Output the [X, Y] coordinate of the center of the cell containing the given text.  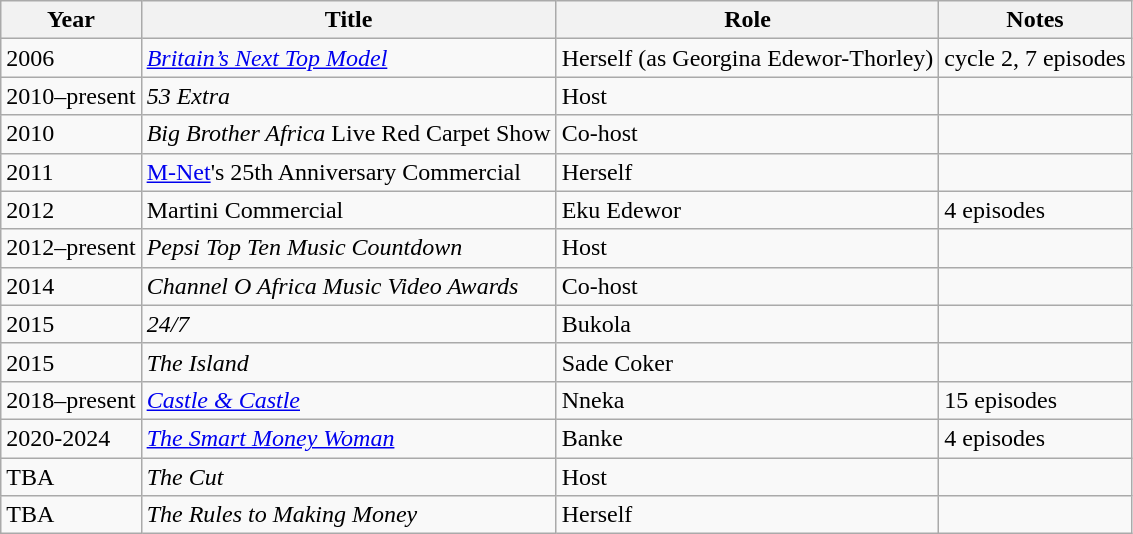
Britain’s Next Top Model [348, 58]
Year [71, 20]
Pepsi Top Ten Music Countdown [348, 248]
Channel O Africa Music Video Awards [348, 286]
Eku Edewor [748, 210]
Role [748, 20]
2012–present [71, 248]
53 Extra [348, 96]
M-Net's 25th Anniversary Commercial [348, 172]
Banke [748, 438]
Sade Coker [748, 362]
Martini Commercial [348, 210]
2010–present [71, 96]
15 episodes [1035, 400]
Nneka [748, 400]
2006 [71, 58]
Notes [1035, 20]
2011 [71, 172]
2020-2024 [71, 438]
Bukola [748, 324]
The Rules to Making Money [348, 515]
2010 [71, 134]
The Island [348, 362]
2014 [71, 286]
The Smart Money Woman [348, 438]
Big Brother Africa Live Red Carpet Show [348, 134]
Herself (as Georgina Edewor-Thorley) [748, 58]
Castle & Castle [348, 400]
2012 [71, 210]
24/7 [348, 324]
cycle 2, 7 episodes [1035, 58]
The Cut [348, 477]
Title [348, 20]
2018–present [71, 400]
